Extract the [X, Y] coordinate from the center of the cell holding the provided text.  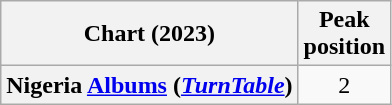
Peakposition [344, 34]
Chart (2023) [150, 34]
Nigeria Albums (TurnTable) [150, 85]
2 [344, 85]
